Capture the cell that displays the provided text and extract its (x, y) central coordinate. 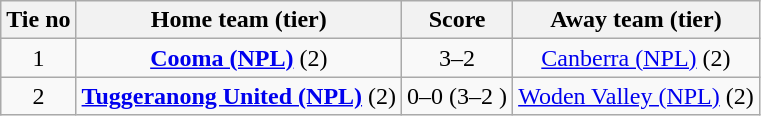
2 (38, 96)
Home team (tier) (239, 20)
Cooma (NPL) (2) (239, 58)
Score (458, 20)
1 (38, 58)
3–2 (458, 58)
Away team (tier) (636, 20)
Tie no (38, 20)
Woden Valley (NPL) (2) (636, 96)
Tuggeranong United (NPL) (2) (239, 96)
0–0 (3–2 ) (458, 96)
Canberra (NPL) (2) (636, 58)
